Extract the (x, y) coordinate from the center of the cell holding the provided text.  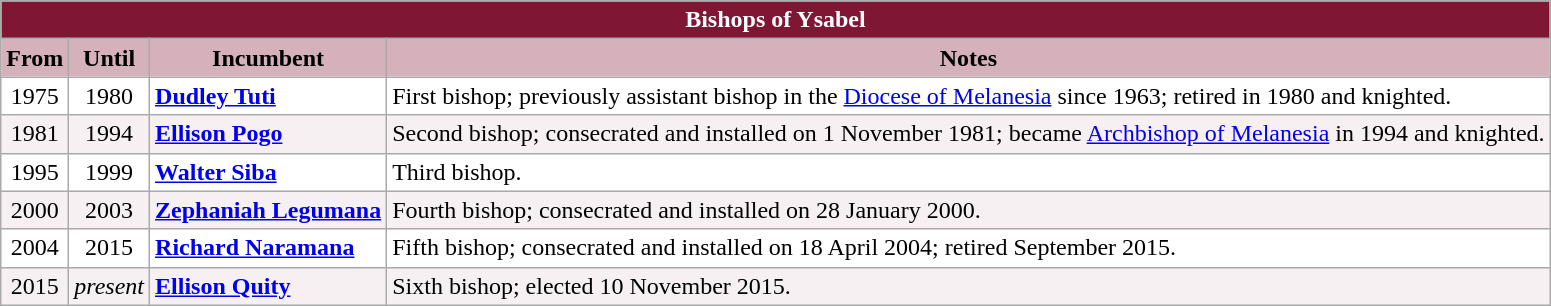
1980 (110, 96)
Walter Siba (268, 172)
Until (110, 58)
Fifth bishop; consecrated and installed on 18 April 2004; retired September 2015. (968, 248)
present (110, 286)
1995 (35, 172)
2004 (35, 248)
Third bishop. (968, 172)
2000 (35, 210)
Sixth bishop; elected 10 November 2015. (968, 286)
Incumbent (268, 58)
Bishops of Ysabel (776, 20)
Second bishop; consecrated and installed on 1 November 1981; became Archbishop of Melanesia in 1994 and knighted. (968, 134)
1981 (35, 134)
First bishop; previously assistant bishop in the Diocese of Melanesia since 1963; retired in 1980 and knighted. (968, 96)
1994 (110, 134)
From (35, 58)
Dudley Tuti (268, 96)
Ellison Quity (268, 286)
1999 (110, 172)
Ellison Pogo (268, 134)
Zephaniah Legumana (268, 210)
Fourth bishop; consecrated and installed on 28 January 2000. (968, 210)
2003 (110, 210)
1975 (35, 96)
Richard Naramana (268, 248)
Notes (968, 58)
